Find where the given text appears and provide that cell's center as (x, y) coordinate. 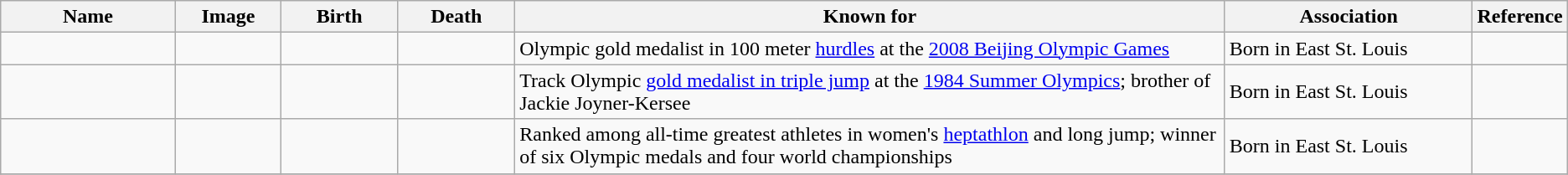
Reference (1519, 17)
Known for (870, 17)
Track Olympic gold medalist in triple jump at the 1984 Summer Olympics; brother of Jackie Joyner-Kersee (870, 92)
Association (1349, 17)
Death (456, 17)
Image (228, 17)
Olympic gold medalist in 100 meter hurdles at the 2008 Beijing Olympic Games (870, 49)
Name (88, 17)
Ranked among all-time greatest athletes in women's heptathlon and long jump; winner of six Olympic medals and four world championships (870, 146)
Birth (340, 17)
